Detect which cell encompasses the target text, then output its [x, y] center coordinate. 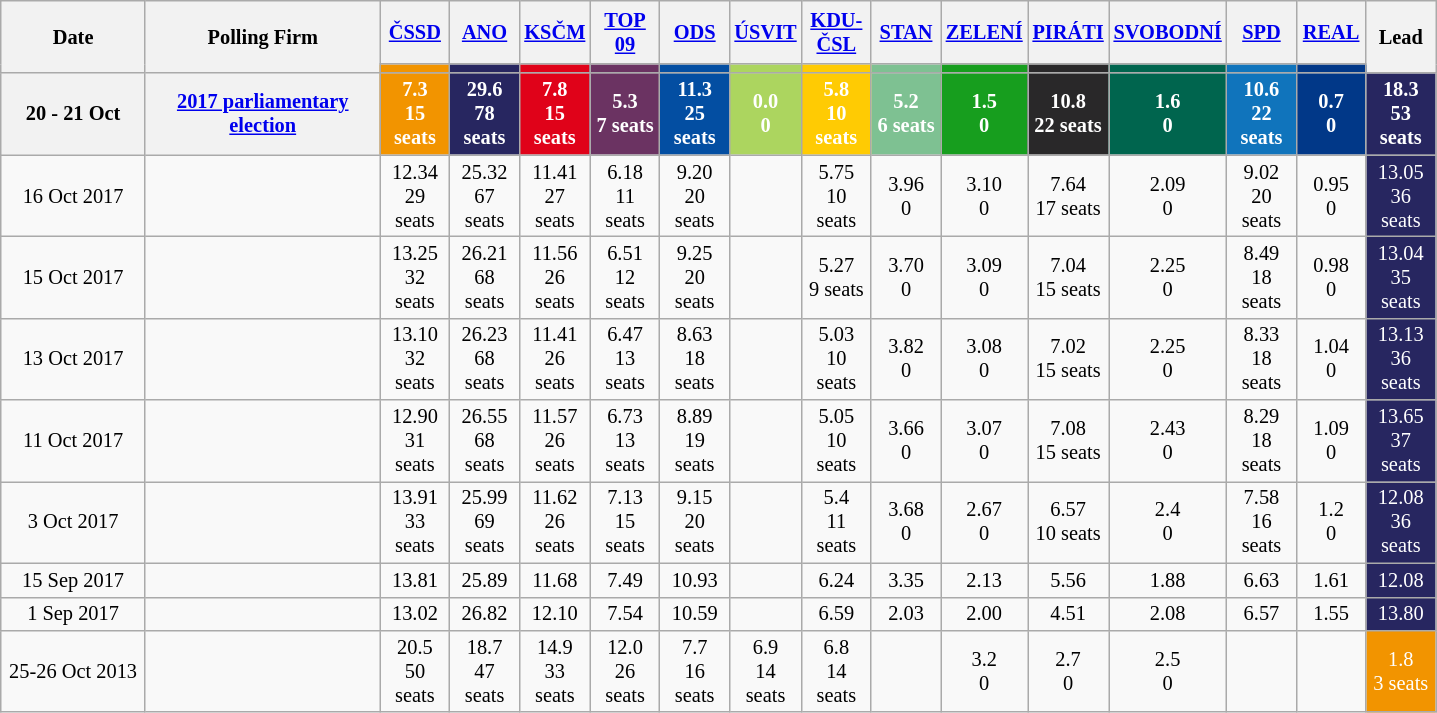
20 - 21 Oct [74, 114]
5.7510 seats [837, 196]
26.2368 seats [485, 359]
6.5112 seats [625, 277]
26.2168 seats [485, 277]
16 Oct 2017 [74, 196]
STAN [906, 32]
11.5726 seats [554, 441]
7.716 seats [695, 671]
18.747 seats [485, 671]
KDU-ČSL [837, 32]
13.0536 seats [1401, 196]
1.61 [1331, 580]
1.040 [1331, 359]
3.080 [984, 359]
REAL [1331, 32]
6.24 [837, 580]
3.820 [906, 359]
7.0415 seats [1068, 277]
11.325 seats [695, 114]
6.57 [1262, 614]
6.5710 seats [1068, 522]
ODS [695, 32]
13 Oct 2017 [74, 359]
0.980 [1331, 277]
6.1811 seats [625, 196]
5.810 seats [837, 114]
7.49 [625, 580]
ANO [485, 32]
3.20 [984, 671]
7.54 [625, 614]
15 Sep 2017 [74, 580]
1.83 seats [1401, 671]
7.0815 seats [1068, 441]
1.5 0 [984, 114]
13.2532 seats [415, 277]
5.37 seats [625, 114]
13.1032 seats [415, 359]
1.6 0 [1168, 114]
2.670 [984, 522]
18.353 seats [1401, 114]
8.6318 seats [695, 359]
11.5626 seats [554, 277]
5.26 seats [906, 114]
25-26 Oct 2013 [74, 671]
3 Oct 2017 [74, 522]
SVOBODNÍ [1168, 32]
15 Oct 2017 [74, 277]
3.700 [906, 277]
KSČM [554, 32]
9.1520 seats [695, 522]
13.9133 seats [415, 522]
8.3318 seats [1262, 359]
0.7 0 [1331, 114]
2017 parliamentary election [262, 114]
8.2918 seats [1262, 441]
12.10 [554, 614]
2.50 [1168, 671]
25.3267 seats [485, 196]
10.59 [695, 614]
11.4127 seats [554, 196]
26.5568 seats [485, 441]
6.914 seats [766, 671]
20.550 seats [415, 671]
5.411 seats [837, 522]
ZELENÍ [984, 32]
3.35 [906, 580]
10.93 [695, 580]
SPD [1262, 32]
5.0510 seats [837, 441]
3.100 [984, 196]
10.622 seats [1262, 114]
25.89 [485, 580]
1.88 [1168, 580]
8.8919 seats [695, 441]
7.5816 seats [1262, 522]
11.68 [554, 580]
2.03 [906, 614]
12.9031 seats [415, 441]
ÚSVIT [766, 32]
12.0836 seats [1401, 522]
5.56 [1068, 580]
6.4713 seats [625, 359]
0.00 [766, 114]
13.81 [415, 580]
3.660 [906, 441]
3.960 [906, 196]
25.9969 seats [485, 522]
2.08 [1168, 614]
2.090 [1168, 196]
3.070 [984, 441]
4.51 [1068, 614]
Polling Firm [262, 36]
6.814 seats [837, 671]
14.933 seats [554, 671]
13.80 [1401, 614]
11.6226 seats [554, 522]
6.7313 seats [625, 441]
13.0435 seats [1401, 277]
7.6417 seats [1068, 196]
6.59 [837, 614]
11 Oct 2017 [74, 441]
9.2020 seats [695, 196]
1 Sep 2017 [74, 614]
2.70 [1068, 671]
2.430 [1168, 441]
12.3429 seats [415, 196]
1.090 [1331, 441]
3.680 [906, 522]
6.63 [1262, 580]
7.815 seats [554, 114]
2.00 [984, 614]
ČSSD [415, 32]
11.4126 seats [554, 359]
8.4918 seats [1262, 277]
7.1315 seats [625, 522]
TOP 09 [625, 32]
PIRÁTI [1068, 32]
10.822 seats [1068, 114]
29.678 seats [485, 114]
0.950 [1331, 196]
9.2520 seats [695, 277]
9.0220 seats [1262, 196]
1.20 [1331, 522]
2.13 [984, 580]
13.6537 seats [1401, 441]
7.315 seats [415, 114]
Lead [1401, 36]
Date [74, 36]
2.40 [1168, 522]
12.08 [1401, 580]
5.279 seats [837, 277]
3.090 [984, 277]
1.55 [1331, 614]
13.1336 seats [1401, 359]
12.026 seats [625, 671]
13.02 [415, 614]
7.0215 seats [1068, 359]
26.82 [485, 614]
5.0310 seats [837, 359]
